Scan for the cell matching the given text and deliver its (X, Y) coordinate at center. 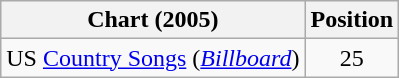
US Country Songs (Billboard) (153, 58)
Position (352, 20)
Chart (2005) (153, 20)
25 (352, 58)
